For the text-containing cell, return its midpoint in [x, y] coordinate format. 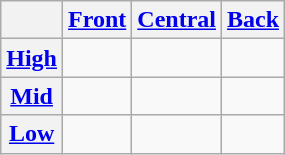
Back [254, 20]
Front [98, 20]
Central [177, 20]
High [32, 58]
Low [32, 134]
Mid [32, 96]
